Output the (X, Y) coordinate of the center of the cell containing the given text.  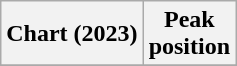
Chart (2023) (72, 34)
Peakposition (189, 34)
